Return [X, Y] of the center of cell containing provided text 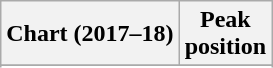
Peak position [225, 34]
Chart (2017–18) [90, 34]
